Scan for the cell matching the given text and deliver its (X, Y) coordinate at center. 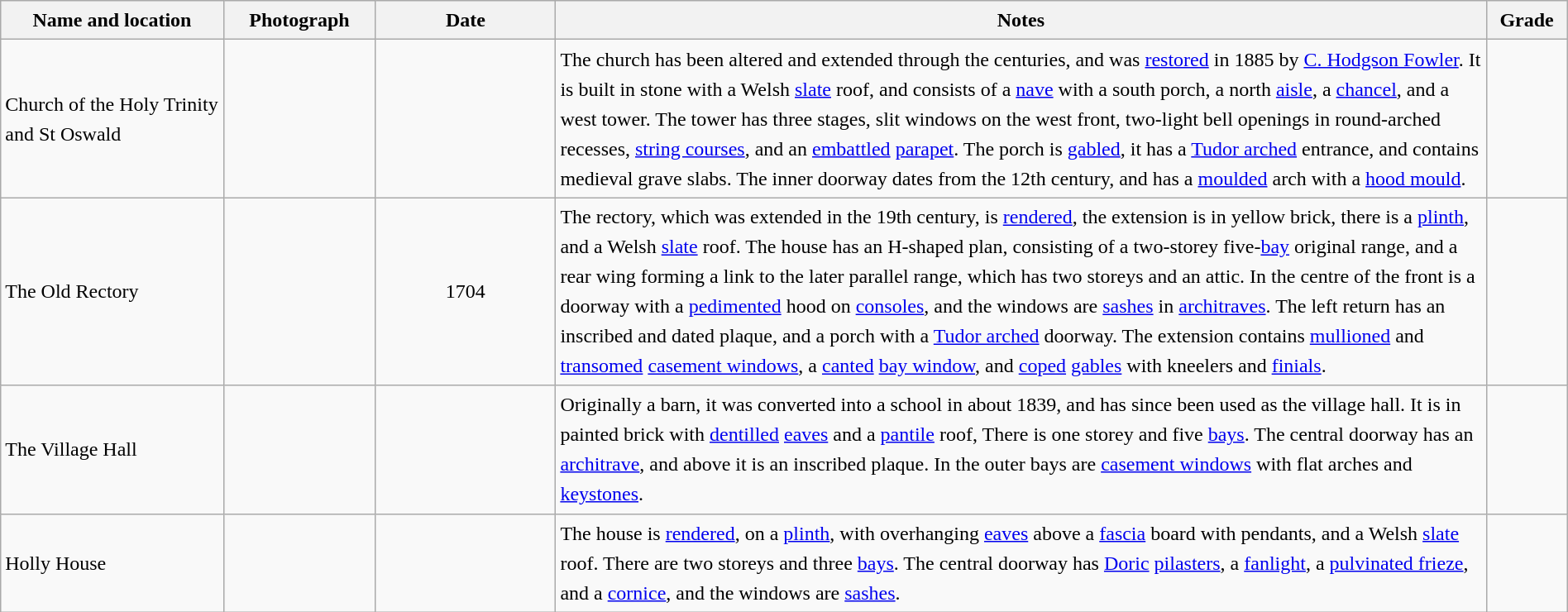
Grade (1527, 20)
Photograph (299, 20)
The Village Hall (112, 450)
The Old Rectory (112, 291)
Church of the Holy Trinity and St Oswald (112, 119)
1704 (466, 291)
Date (466, 20)
Name and location (112, 20)
Holly House (112, 562)
Notes (1021, 20)
